Return [X, Y] of the center of cell containing provided text 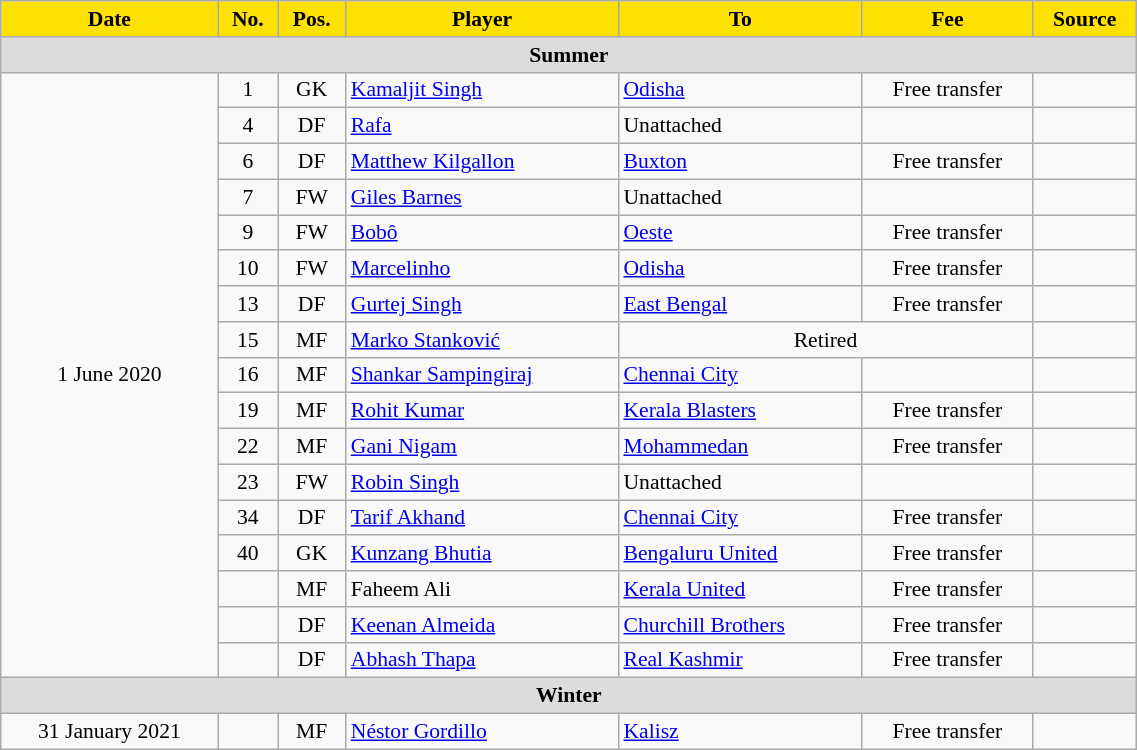
Kunzang Bhutia [482, 554]
Retired [825, 340]
40 [248, 554]
Keenan Almeida [482, 625]
31 January 2021 [110, 732]
Matthew Kilgallon [482, 162]
Rohit Kumar [482, 411]
Faheem Ali [482, 589]
Marko Stanković [482, 340]
To [740, 19]
Gani Nigam [482, 447]
Robin Singh [482, 482]
Date [110, 19]
23 [248, 482]
Buxton [740, 162]
9 [248, 233]
Oeste [740, 233]
Real Kashmir [740, 660]
4 [248, 126]
Bobô [482, 233]
Winter [569, 696]
Gurtej Singh [482, 304]
Giles Barnes [482, 197]
22 [248, 447]
No. [248, 19]
7 [248, 197]
Kamaljit Singh [482, 90]
34 [248, 518]
Fee [947, 19]
Mohammedan [740, 447]
Summer [569, 55]
Kerala Blasters [740, 411]
Bengaluru United [740, 554]
10 [248, 269]
1 June 2020 [110, 375]
Kalisz [740, 732]
Churchill Brothers [740, 625]
Marcelinho [482, 269]
Player [482, 19]
Rafa [482, 126]
19 [248, 411]
Source [1085, 19]
13 [248, 304]
East Bengal [740, 304]
1 [248, 90]
16 [248, 375]
Kerala United [740, 589]
Abhash Thapa [482, 660]
15 [248, 340]
Pos. [312, 19]
6 [248, 162]
Néstor Gordillo [482, 732]
Tarif Akhand [482, 518]
Shankar Sampingiraj [482, 375]
